Identify which cell holds the provided text, then report its (x, y) central coordinate. 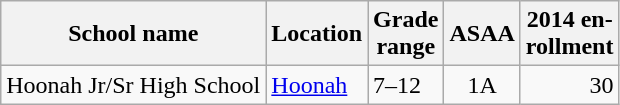
2014 en-rollment (570, 34)
7–12 (406, 85)
Location (317, 34)
30 (570, 85)
Hoonah Jr/Sr High School (134, 85)
School name (134, 34)
1A (482, 85)
Hoonah (317, 85)
ASAA (482, 34)
Graderange (406, 34)
